Identify which cell holds the provided text, then report its [x, y] central coordinate. 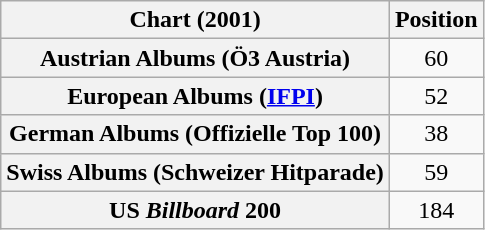
Position [436, 20]
184 [436, 210]
European Albums (IFPI) [196, 96]
52 [436, 96]
US Billboard 200 [196, 210]
Chart (2001) [196, 20]
German Albums (Offizielle Top 100) [196, 134]
Austrian Albums (Ö3 Austria) [196, 58]
38 [436, 134]
59 [436, 172]
60 [436, 58]
Swiss Albums (Schweizer Hitparade) [196, 172]
